Return the [X, Y] coordinate for the center point of the cell that contains the specified text.  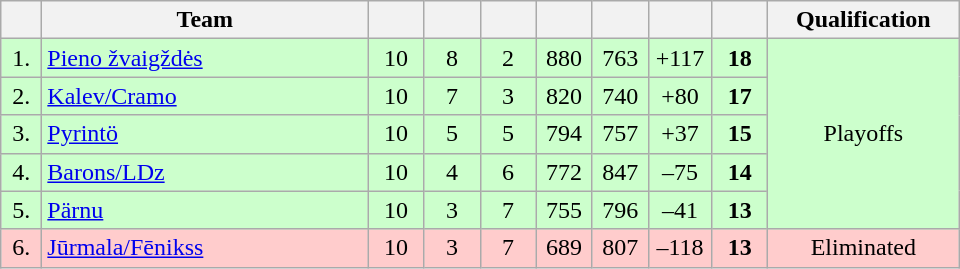
5. [22, 210]
6. [22, 248]
14 [740, 172]
794 [564, 134]
Kalev/Cramo [205, 96]
740 [620, 96]
772 [564, 172]
Qualification [864, 20]
15 [740, 134]
796 [620, 210]
+80 [680, 96]
807 [620, 248]
763 [620, 58]
+37 [680, 134]
2 [508, 58]
Pieno žvaigždės [205, 58]
–118 [680, 248]
–75 [680, 172]
17 [740, 96]
880 [564, 58]
Playoffs [864, 134]
Team [205, 20]
689 [564, 248]
+117 [680, 58]
4. [22, 172]
847 [620, 172]
1. [22, 58]
Eliminated [864, 248]
4 [452, 172]
755 [564, 210]
Jūrmala/Fēnikss [205, 248]
3. [22, 134]
757 [620, 134]
6 [508, 172]
Barons/LDz [205, 172]
Pärnu [205, 210]
Pyrintö [205, 134]
820 [564, 96]
8 [452, 58]
2. [22, 96]
18 [740, 58]
–41 [680, 210]
